From the cell containing the given text, extract its center point as (X, Y) coordinate. 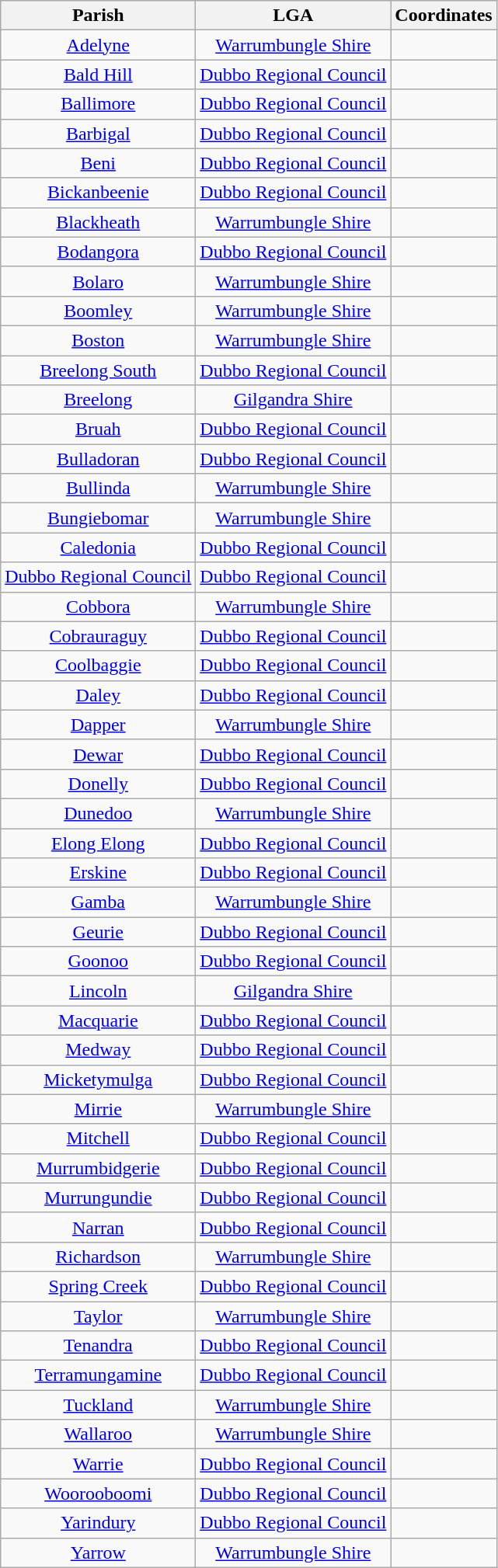
Donelly (98, 784)
Murrumbidgerie (98, 1168)
Micketymulga (98, 1080)
Parish (98, 16)
Bungiebomar (98, 518)
Coolbaggie (98, 666)
Mitchell (98, 1139)
Blackheath (98, 222)
Tuckland (98, 1405)
Terramungamine (98, 1375)
Caledonia (98, 548)
Bodangora (98, 252)
Medway (98, 1050)
Erskine (98, 873)
Spring Creek (98, 1286)
Murrungundie (98, 1198)
Tenandra (98, 1346)
Macquarie (98, 1020)
Lincoln (98, 991)
Bruah (98, 429)
Dewar (98, 754)
Mirrie (98, 1109)
LGA (294, 16)
Taylor (98, 1316)
Dunedoo (98, 813)
Adelyne (98, 45)
Bald Hill (98, 75)
Barbigal (98, 134)
Dapper (98, 725)
Wallaroo (98, 1434)
Ballimore (98, 104)
Beni (98, 163)
Elong Elong (98, 843)
Bullinda (98, 488)
Coordinates (444, 16)
Breelong South (98, 370)
Gamba (98, 902)
Bickanbeenie (98, 193)
Cobrauraguy (98, 636)
Narran (98, 1227)
Goonoo (98, 961)
Bulladoran (98, 459)
Yarindury (98, 1523)
Breelong (98, 400)
Yarrow (98, 1552)
Richardson (98, 1257)
Cobbora (98, 607)
Bolaro (98, 281)
Woorooboomi (98, 1493)
Daley (98, 695)
Boomley (98, 311)
Geurie (98, 932)
Boston (98, 340)
Warrie (98, 1464)
